Identify which cell holds the provided text, then report its [x, y] central coordinate. 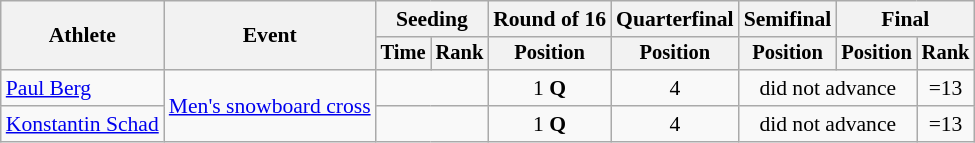
Men's snowboard cross [270, 106]
Athlete [82, 36]
Quarterfinal [675, 19]
Time [404, 54]
Seeding [432, 19]
Round of 16 [550, 19]
Konstantin Schad [82, 124]
Event [270, 36]
Semifinal [788, 19]
Paul Berg [82, 88]
Final [905, 19]
